Locate the cell with the specified text and output its (X, Y) center coordinate. 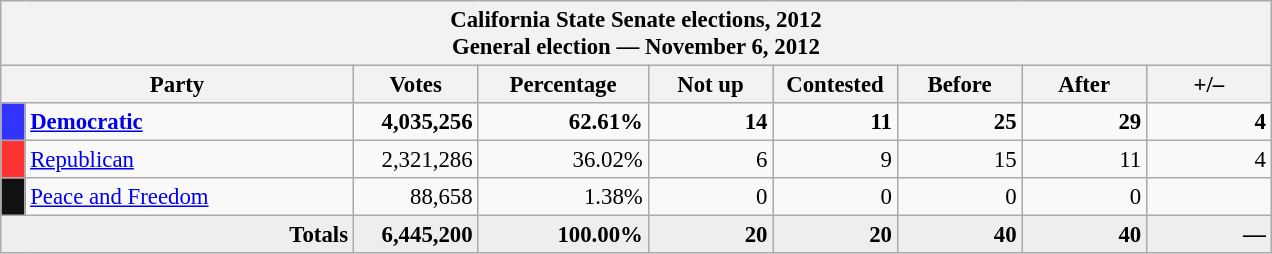
— (1208, 235)
Democratic (189, 122)
1.38% (563, 197)
+/– (1208, 85)
6,445,200 (416, 235)
Votes (416, 85)
2,321,286 (416, 160)
Contested (836, 85)
29 (1084, 122)
25 (960, 122)
36.02% (563, 160)
Republican (189, 160)
Peace and Freedom (189, 197)
88,658 (416, 197)
62.61% (563, 122)
Party (178, 85)
14 (710, 122)
15 (960, 160)
Before (960, 85)
6 (710, 160)
After (1084, 85)
Not up (710, 85)
Percentage (563, 85)
Totals (178, 235)
9 (836, 160)
100.00% (563, 235)
California State Senate elections, 2012General election — November 6, 2012 (636, 34)
4,035,256 (416, 122)
